Search for the cell housing the specified text and yield its (X, Y) center coordinate. 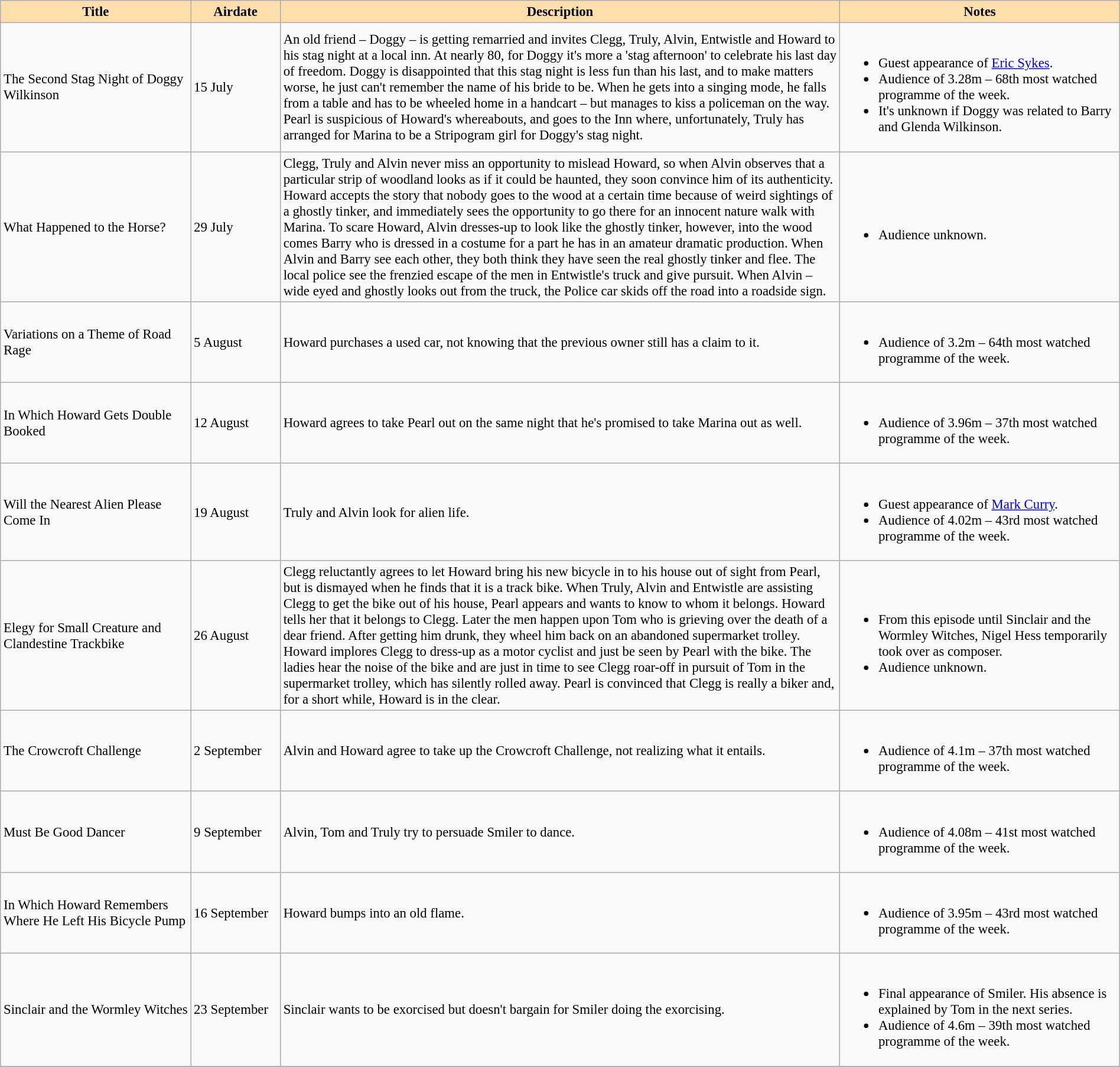
Variations on a Theme of Road Rage (96, 341)
Audience of 4.1m – 37th most watched programme of the week. (980, 750)
23 September (236, 1010)
Alvin and Howard agree to take up the Crowcroft Challenge, not realizing what it entails. (560, 750)
Audience unknown. (980, 227)
19 August (236, 512)
Sinclair and the Wormley Witches (96, 1010)
What Happened to the Horse? (96, 227)
12 August (236, 423)
Must Be Good Dancer (96, 832)
Audience of 3.95m – 43rd most watched programme of the week. (980, 913)
Alvin, Tom and Truly try to persuade Smiler to dance. (560, 832)
The Second Stag Night of Doggy Wilkinson (96, 87)
Description (560, 12)
Notes (980, 12)
Sinclair wants to be exorcised but doesn't bargain for Smiler doing the exorcising. (560, 1010)
Audience of 3.2m – 64th most watched programme of the week. (980, 341)
Will the Nearest Alien Please Come In (96, 512)
From this episode until Sinclair and the Wormley Witches, Nigel Hess temporarily took over as composer.Audience unknown. (980, 636)
2 September (236, 750)
Howard agrees to take Pearl out on the same night that he's promised to take Marina out as well. (560, 423)
Elegy for Small Creature and Clandestine Trackbike (96, 636)
29 July (236, 227)
Audience of 3.96m – 37th most watched programme of the week. (980, 423)
5 August (236, 341)
Truly and Alvin look for alien life. (560, 512)
Guest appearance of Mark Curry.Audience of 4.02m – 43rd most watched programme of the week. (980, 512)
In Which Howard Gets Double Booked (96, 423)
16 September (236, 913)
15 July (236, 87)
Audience of 4.08m – 41st most watched programme of the week. (980, 832)
The Crowcroft Challenge (96, 750)
Final appearance of Smiler. His absence is explained by Tom in the next series.Audience of 4.6m – 39th most watched programme of the week. (980, 1010)
9 September (236, 832)
Howard bumps into an old flame. (560, 913)
Title (96, 12)
In Which Howard Remembers Where He Left His Bicycle Pump (96, 913)
Howard purchases a used car, not knowing that the previous owner still has a claim to it. (560, 341)
Airdate (236, 12)
26 August (236, 636)
